Detect which cell encompasses the target text, then output its (X, Y) center coordinate. 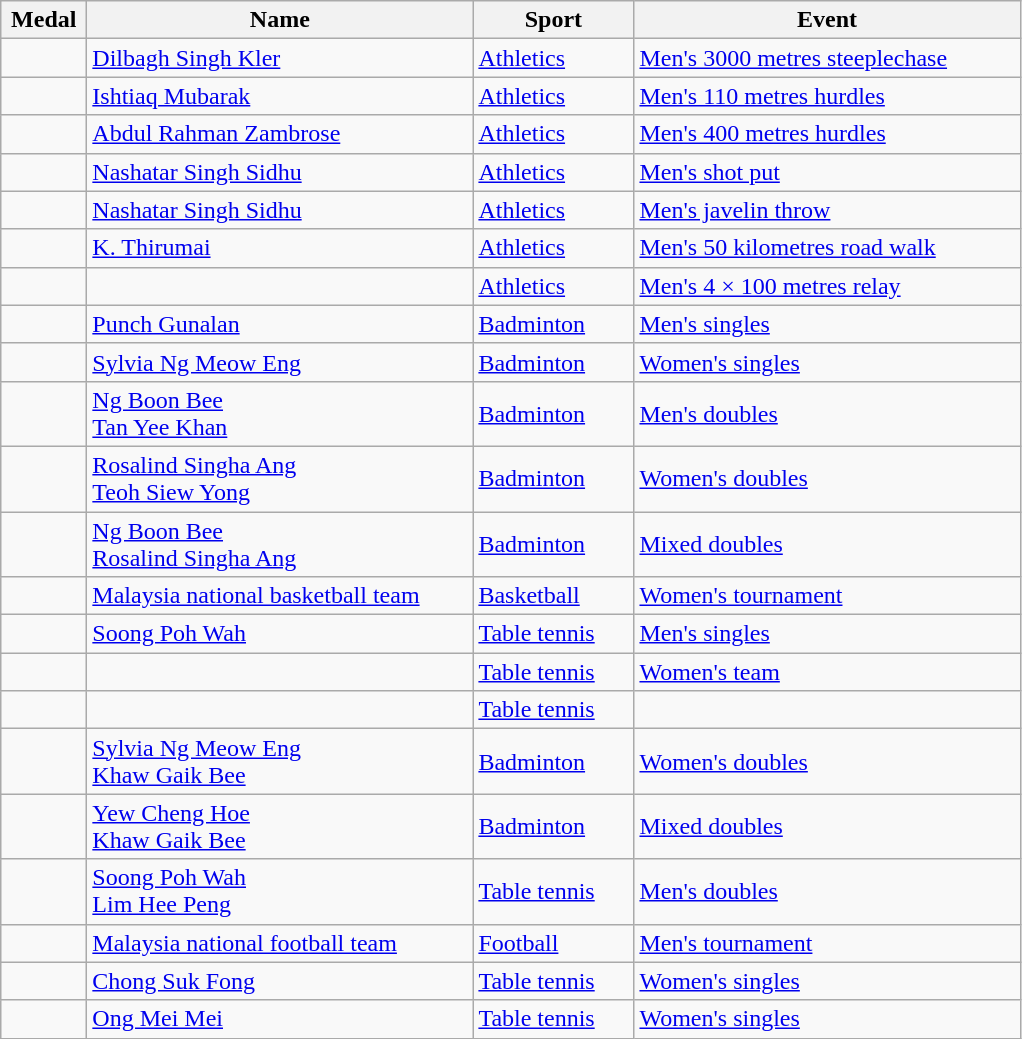
Ong Mei Mei (280, 1019)
Men's tournament (827, 943)
Soong Poh Wah (280, 634)
Sylvia Ng Meow Eng (280, 362)
Women's tournament (827, 596)
Men's javelin throw (827, 210)
Malaysia national football team (280, 943)
Men's shot put (827, 172)
Punch Gunalan (280, 324)
Sport (554, 20)
Men's 110 metres hurdles (827, 96)
Chong Suk Fong (280, 981)
Sylvia Ng Meow EngKhaw Gaik Bee (280, 762)
Ng Boon BeeTan Yee Khan (280, 414)
Ishtiaq Mubarak (280, 96)
Abdul Rahman Zambrose (280, 134)
K. Thirumai (280, 248)
Women's team (827, 672)
Yew Cheng HoeKhaw Gaik Bee (280, 826)
Event (827, 20)
Medal (44, 20)
Rosalind Singha AngTeoh Siew Yong (280, 478)
Ng Boon BeeRosalind Singha Ang (280, 544)
Men's 3000 metres steeplechase (827, 58)
Men's 4 × 100 metres relay (827, 286)
Football (554, 943)
Dilbagh Singh Kler (280, 58)
Men's 400 metres hurdles (827, 134)
Men's 50 kilometres road walk (827, 248)
Malaysia national basketball team (280, 596)
Name (280, 20)
Soong Poh WahLim Hee Peng (280, 892)
Basketball (554, 596)
